Detect which cell encompasses the target text, then output its (x, y) center coordinate. 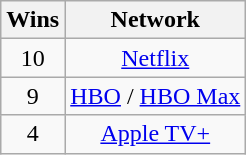
Netflix (156, 58)
HBO / HBO Max (156, 96)
Apple TV+ (156, 134)
Wins (33, 20)
9 (33, 96)
Network (156, 20)
10 (33, 58)
4 (33, 134)
